Pinpoint the cell where the given text exists, returning its (X, Y) midpoint coordinate. 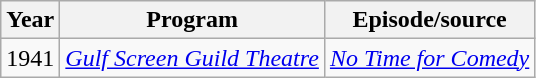
Program (192, 20)
Episode/source (429, 20)
1941 (30, 58)
No Time for Comedy (429, 58)
Gulf Screen Guild Theatre (192, 58)
Year (30, 20)
